Find where the given text appears and provide that cell's center as (x, y) coordinate. 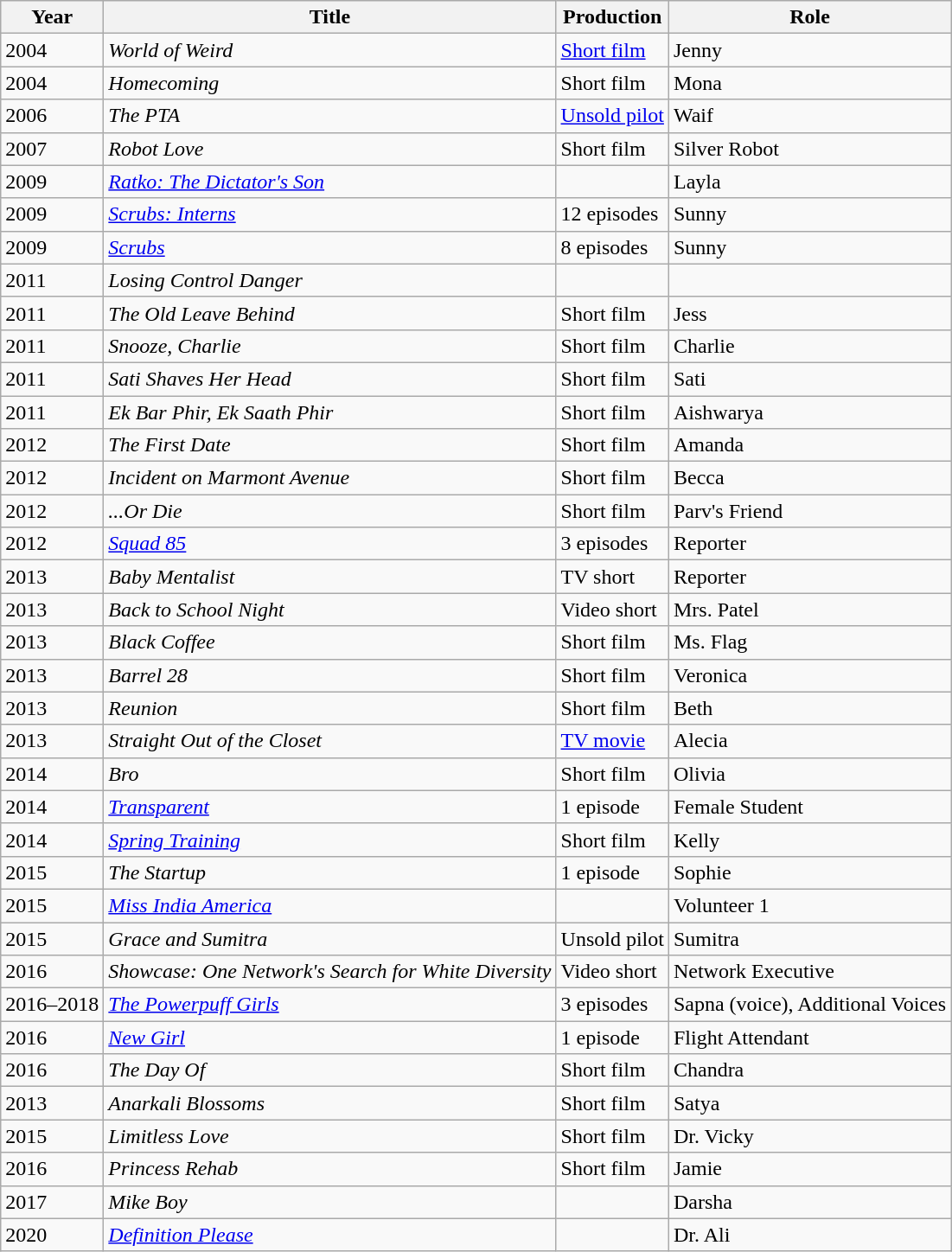
Baby Mentalist (330, 577)
Sophie (809, 872)
Ratko: The Dictator's Son (330, 182)
Chandra (809, 1070)
Mike Boy (330, 1202)
Anarkali Blossoms (330, 1103)
Miss India America (330, 905)
The First Date (330, 445)
TV short (612, 577)
Princess Rehab (330, 1169)
Bro (330, 774)
Scrubs: Interns (330, 214)
Snooze, Charlie (330, 346)
Losing Control Danger (330, 280)
Mrs. Patel (809, 610)
Dr. Ali (809, 1235)
Jess (809, 313)
Homecoming (330, 83)
Amanda (809, 445)
Network Executive (809, 972)
The Old Leave Behind (330, 313)
The Powerpuff Girls (330, 1005)
Satya (809, 1103)
New Girl (330, 1038)
Definition Please (330, 1235)
Volunteer 1 (809, 905)
Kelly (809, 840)
Charlie (809, 346)
Flight Attendant (809, 1038)
Female Student (809, 807)
Olivia (809, 774)
Sumitra (809, 938)
Scrubs (330, 247)
Becca (809, 478)
2016–2018 (52, 1005)
12 episodes (612, 214)
Spring Training (330, 840)
Dr. Vicky (809, 1136)
Waif (809, 116)
Layla (809, 182)
Production (612, 17)
Robot Love (330, 149)
Transparent (330, 807)
2020 (52, 1235)
Barrel 28 (330, 675)
TV movie (612, 741)
Title (330, 17)
The Day Of (330, 1070)
Beth (809, 708)
Sati Shaves Her Head (330, 379)
Jenny (809, 50)
Grace and Sumitra (330, 938)
Parv's Friend (809, 511)
Aishwarya (809, 412)
Year (52, 17)
8 episodes (612, 247)
Sapna (voice), Additional Voices (809, 1005)
Incident on Marmont Avenue (330, 478)
Veronica (809, 675)
2006 (52, 116)
Ms. Flag (809, 642)
2007 (52, 149)
Straight Out of the Closet (330, 741)
Squad 85 (330, 544)
The PTA (330, 116)
...Or Die (330, 511)
Limitless Love (330, 1136)
Black Coffee (330, 642)
Mona (809, 83)
Reunion (330, 708)
Showcase: One Network's Search for White Diversity (330, 972)
Sati (809, 379)
Role (809, 17)
The Startup (330, 872)
Silver Robot (809, 149)
Back to School Night (330, 610)
2017 (52, 1202)
Jamie (809, 1169)
Darsha (809, 1202)
World of Weird (330, 50)
Ek Bar Phir, Ek Saath Phir (330, 412)
Alecia (809, 741)
